Pinpoint the cell where the given text exists, returning its [x, y] midpoint coordinate. 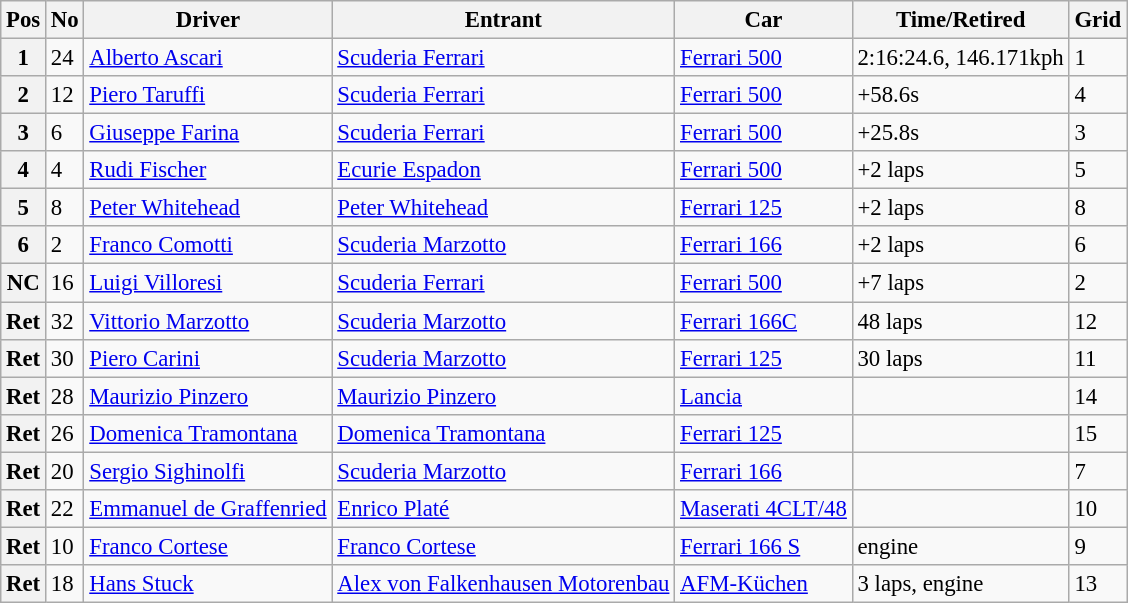
Rudi Fischer [208, 170]
2:16:24.6, 146.171kph [960, 58]
+58.6s [960, 95]
Alex von Falkenhausen Motorenbau [504, 584]
Lancia [764, 396]
AFM-Küchen [764, 584]
13 [1098, 584]
Emmanuel de Graffenried [208, 509]
Luigi Villoresi [208, 283]
20 [65, 471]
Sergio Sighinolfi [208, 471]
24 [65, 58]
26 [65, 433]
No [65, 20]
Hans Stuck [208, 584]
15 [1098, 433]
Piero Taruffi [208, 95]
Entrant [504, 20]
18 [65, 584]
28 [65, 396]
7 [1098, 471]
Enrico Platé [504, 509]
Ferrari 166C [764, 321]
Ecurie Espadon [504, 170]
Time/Retired [960, 20]
22 [65, 509]
3 laps, engine [960, 584]
16 [65, 283]
Maserati 4CLT/48 [764, 509]
Franco Comotti [208, 245]
30 laps [960, 358]
11 [1098, 358]
+7 laps [960, 283]
+25.8s [960, 133]
14 [1098, 396]
9 [1098, 546]
Ferrari 166 S [764, 546]
engine [960, 546]
32 [65, 321]
Car [764, 20]
Pos [24, 20]
Driver [208, 20]
Grid [1098, 20]
Piero Carini [208, 358]
Vittorio Marzotto [208, 321]
Alberto Ascari [208, 58]
30 [65, 358]
NC [24, 283]
Giuseppe Farina [208, 133]
48 laps [960, 321]
